Scan for the cell matching the given text and deliver its (X, Y) coordinate at center. 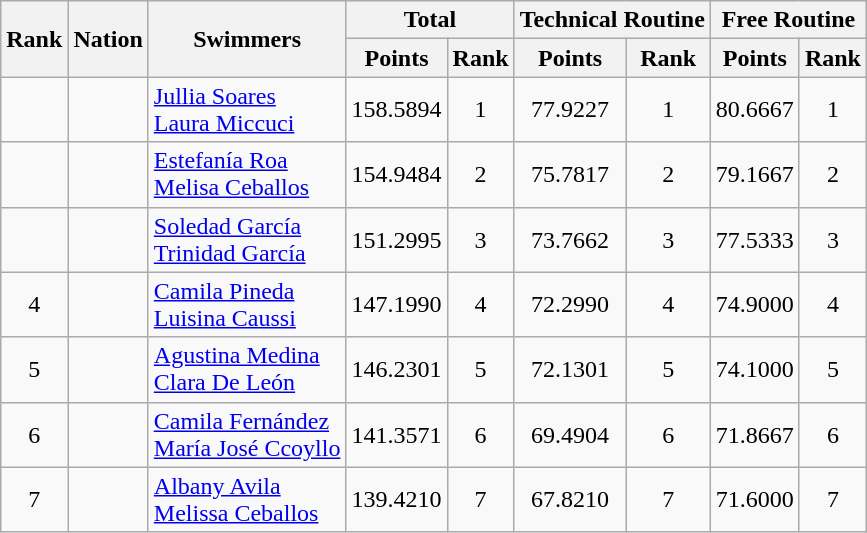
77.5333 (754, 240)
73.7662 (570, 240)
141.3571 (396, 434)
139.4210 (396, 500)
74.9000 (754, 304)
Technical Routine (612, 20)
158.5894 (396, 110)
Camila PinedaLuisina Caussi (247, 304)
Camila FernándezMaría José Ccoyllo (247, 434)
Jullia SoaresLaura Miccuci (247, 110)
Soledad GarcíaTrinidad García (247, 240)
74.1000 (754, 370)
Free Routine (788, 20)
151.2995 (396, 240)
75.7817 (570, 174)
71.6000 (754, 500)
Albany AvilaMelissa Ceballos (247, 500)
Swimmers (247, 39)
71.8667 (754, 434)
69.4904 (570, 434)
72.2990 (570, 304)
Total (430, 20)
77.9227 (570, 110)
Nation (108, 39)
Estefanía RoaMelisa Ceballos (247, 174)
79.1667 (754, 174)
147.1990 (396, 304)
80.6667 (754, 110)
Agustina MedinaClara De León (247, 370)
72.1301 (570, 370)
67.8210 (570, 500)
154.9484 (396, 174)
146.2301 (396, 370)
